Detect which cell encompasses the target text, then output its (x, y) center coordinate. 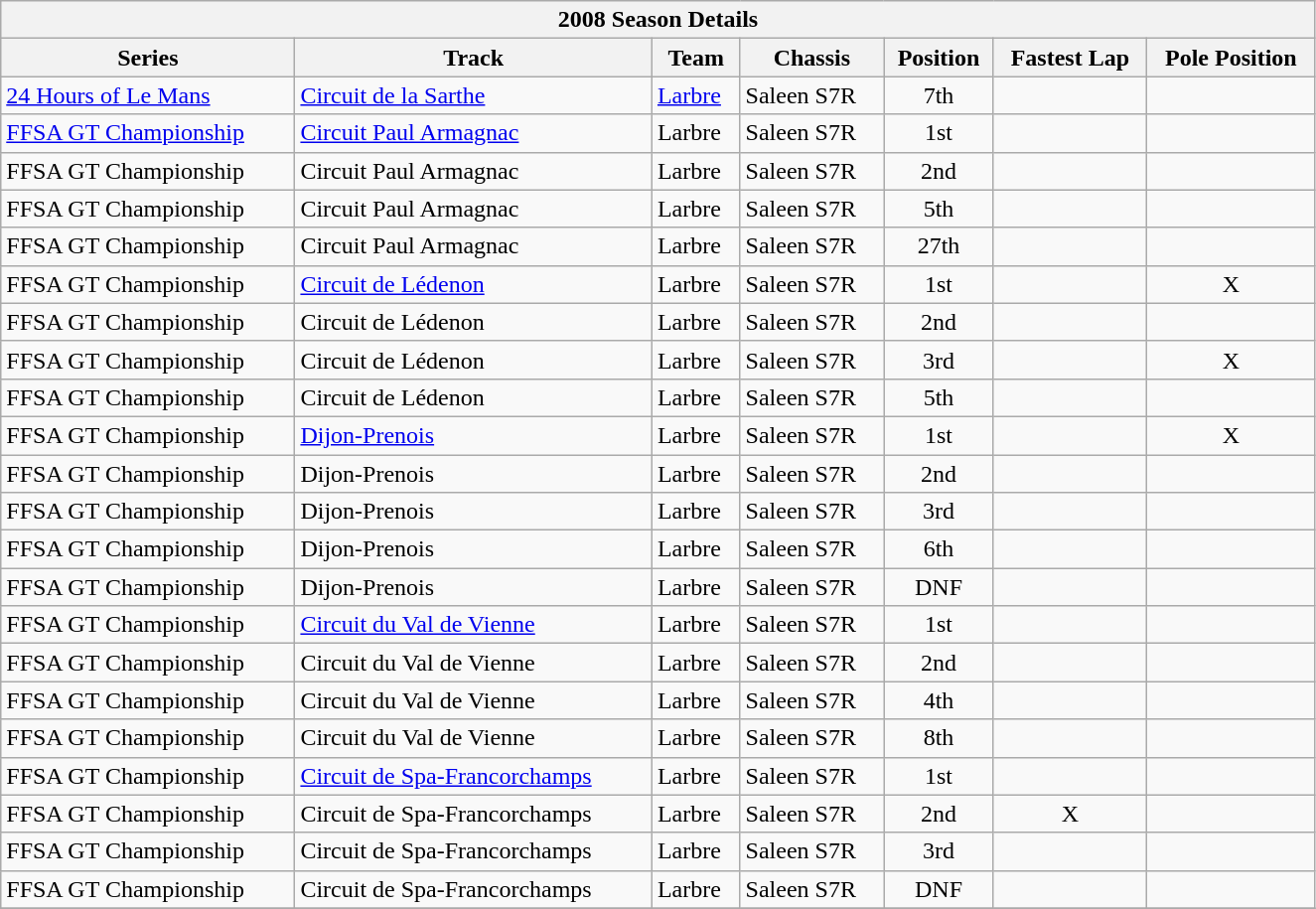
4th (940, 700)
Team (695, 58)
Fastest Lap (1070, 58)
8th (940, 738)
7th (940, 95)
27th (940, 246)
Pole Position (1231, 58)
Chassis (812, 58)
6th (940, 549)
24 Hours of Le Mans (148, 95)
Track (474, 58)
2008 Season Details (658, 20)
Position (940, 58)
Circuit de la Sarthe (474, 95)
Series (148, 58)
